From the cell containing the given text, extract its center point as [x, y] coordinate. 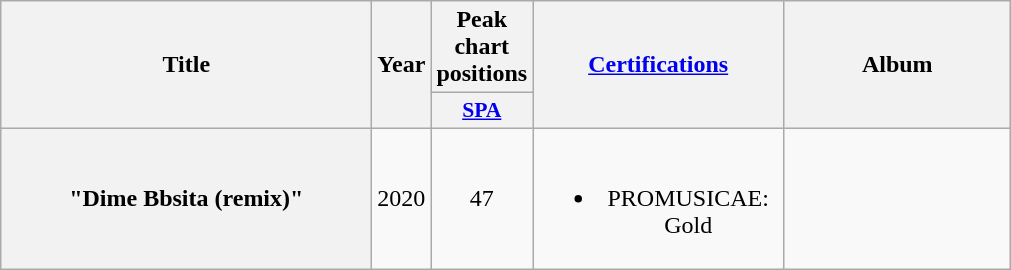
2020 [402, 198]
Album [898, 65]
Year [402, 65]
Peak chart positions [482, 47]
SPA [482, 111]
Title [186, 65]
Certifications [658, 65]
47 [482, 198]
"Dime Bbsita (remix)" [186, 198]
PROMUSICAE: Gold [658, 198]
